Identify which cell holds the provided text, then report its [x, y] central coordinate. 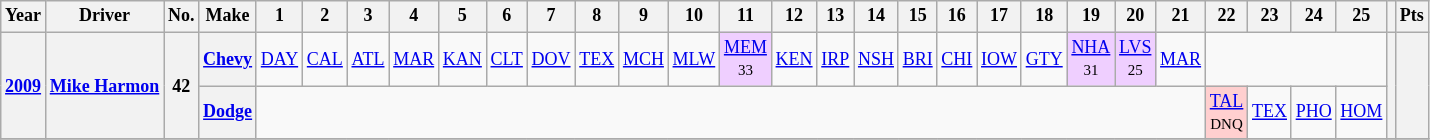
4 [414, 16]
5 [463, 16]
PHO [1314, 113]
NSH [876, 59]
18 [1044, 16]
19 [1091, 16]
ATL [368, 59]
14 [876, 16]
MLW [694, 59]
21 [1181, 16]
Make [228, 16]
16 [957, 16]
CAL [324, 59]
23 [1270, 16]
LVS25 [1136, 59]
TALDNQ [1226, 113]
BRI [918, 59]
Dodge [228, 113]
CHI [957, 59]
6 [506, 16]
KAN [463, 59]
MEM33 [746, 59]
IOW [1000, 59]
Mike Harmon [104, 86]
17 [1000, 16]
12 [794, 16]
1 [279, 16]
8 [597, 16]
No. [182, 16]
Driver [104, 16]
CLT [506, 59]
20 [1136, 16]
2 [324, 16]
25 [1362, 16]
Pts [1412, 16]
NHA31 [1091, 59]
Year [24, 16]
KEN [794, 59]
HOM [1362, 113]
11 [746, 16]
DOV [551, 59]
MCH [644, 59]
15 [918, 16]
IRP [836, 59]
42 [182, 86]
DAY [279, 59]
7 [551, 16]
22 [1226, 16]
3 [368, 16]
GTY [1044, 59]
Chevy [228, 59]
13 [836, 16]
10 [694, 16]
9 [644, 16]
24 [1314, 16]
2009 [24, 86]
